Output the (X, Y) coordinate of the center of the cell containing the given text.  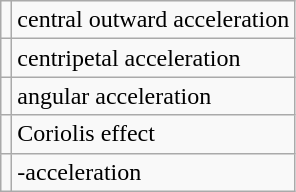
centripetal acceleration (154, 58)
Coriolis effect (154, 134)
-acceleration (154, 172)
central outward acceleration (154, 20)
angular acceleration (154, 96)
